Extract the (x, y) coordinate from the center of the cell holding the provided text.  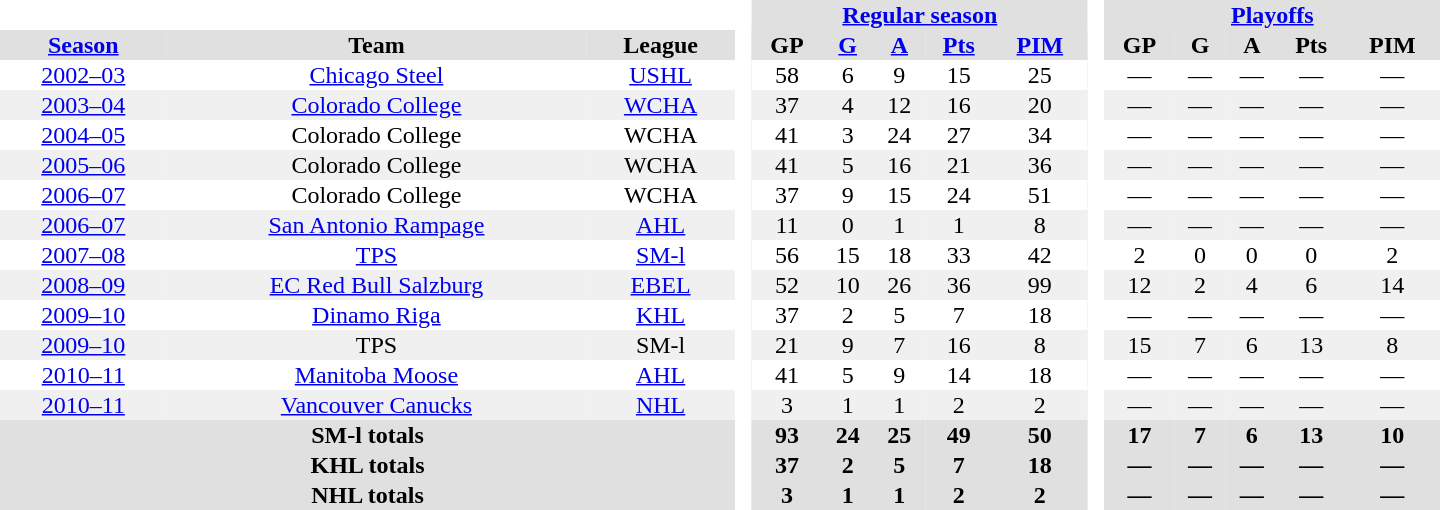
49 (958, 435)
Chicago Steel (377, 75)
2005–06 (84, 165)
56 (787, 255)
San Antonio Rampage (377, 225)
Regular season (920, 15)
93 (787, 435)
58 (787, 75)
NHL (660, 405)
2003–04 (84, 105)
2008–09 (84, 285)
42 (1040, 255)
33 (958, 255)
KHL totals (368, 465)
50 (1040, 435)
2004–05 (84, 135)
2002–03 (84, 75)
EBEL (660, 285)
SM-l totals (368, 435)
Manitoba Moose (377, 375)
17 (1140, 435)
11 (787, 225)
USHL (660, 75)
EC Red Bull Salzburg (377, 285)
26 (900, 285)
99 (1040, 285)
Dinamo Riga (377, 315)
Playoffs (1272, 15)
51 (1040, 195)
52 (787, 285)
2007–08 (84, 255)
27 (958, 135)
League (660, 45)
Team (377, 45)
20 (1040, 105)
Vancouver Canucks (377, 405)
Season (84, 45)
NHL totals (368, 495)
KHL (660, 315)
34 (1040, 135)
